Determine the [x, y] coordinate at the center of the cell enclosing the given text.  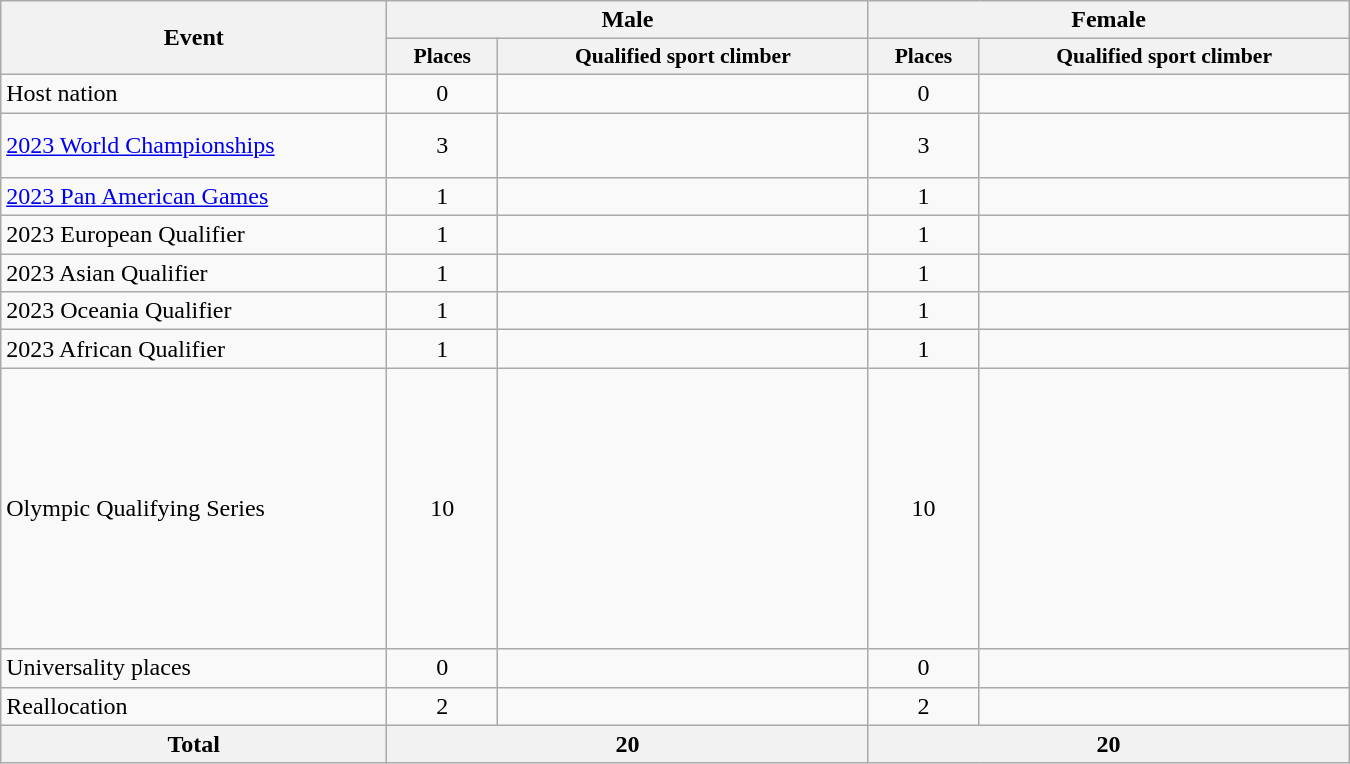
2023 Oceania Qualifier [194, 311]
2023 Pan American Games [194, 197]
Female [1108, 20]
Host nation [194, 93]
2023 Asian Qualifier [194, 273]
Olympic Qualifying Series [194, 508]
Reallocation [194, 706]
Total [194, 744]
2023 European Qualifier [194, 235]
2023 African Qualifier [194, 349]
2023 World Championships [194, 144]
Universality places [194, 668]
Male [628, 20]
Event [194, 38]
